Output the (x, y) coordinate of the center of the cell containing the given text.  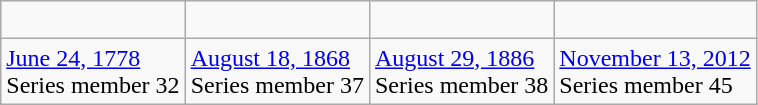
August 18, 1868Series member 37 (277, 72)
August 29, 1886Series member 38 (461, 72)
November 13, 2012Series member 45 (655, 72)
June 24, 1778Series member 32 (93, 72)
